From the cell containing the given text, extract its center point as (x, y) coordinate. 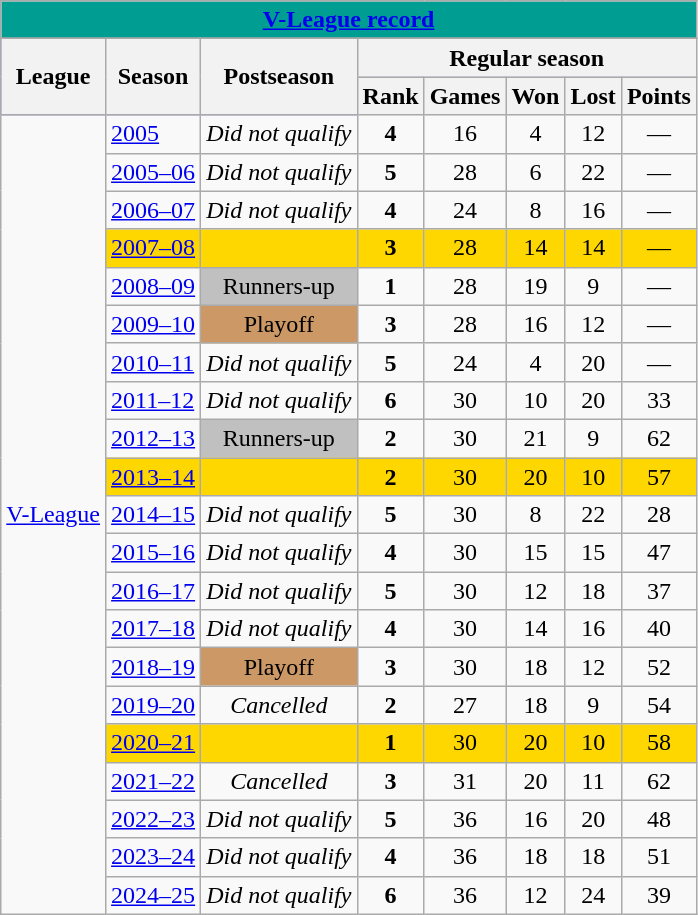
2012–13 (154, 438)
2015–16 (154, 553)
Postseason (279, 77)
2018–19 (154, 667)
League (54, 77)
2020–21 (154, 743)
2021–22 (154, 781)
2006–07 (154, 210)
2022–23 (154, 819)
2016–17 (154, 591)
2019–20 (154, 705)
2005 (154, 134)
2010–11 (154, 362)
Points (658, 96)
39 (658, 895)
Regular season (526, 58)
2013–14 (154, 477)
58 (658, 743)
2007–08 (154, 248)
21 (536, 438)
Rank (390, 96)
51 (658, 857)
Season (154, 77)
2014–15 (154, 515)
37 (658, 591)
52 (658, 667)
40 (658, 629)
19 (536, 286)
48 (658, 819)
27 (465, 705)
2024–25 (154, 895)
54 (658, 705)
57 (658, 477)
2009–10 (154, 324)
Lost (593, 96)
Games (465, 96)
33 (658, 400)
11 (593, 781)
47 (658, 553)
Won (536, 96)
2011–12 (154, 400)
2023–24 (154, 857)
V-League (54, 514)
31 (465, 781)
V-League record (349, 20)
2017–18 (154, 629)
2008–09 (154, 286)
2005–06 (154, 172)
